For the text-containing cell, return its midpoint in [x, y] coordinate format. 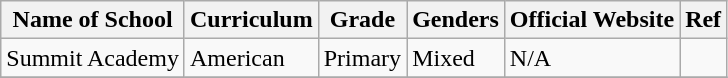
Name of School [93, 20]
Summit Academy [93, 58]
Grade [362, 20]
Genders [456, 20]
American [251, 58]
Ref [704, 20]
Mixed [456, 58]
N/A [592, 58]
Primary [362, 58]
Official Website [592, 20]
Curriculum [251, 20]
